Provide the [X, Y] coordinate of the cell's center where the given text is located.  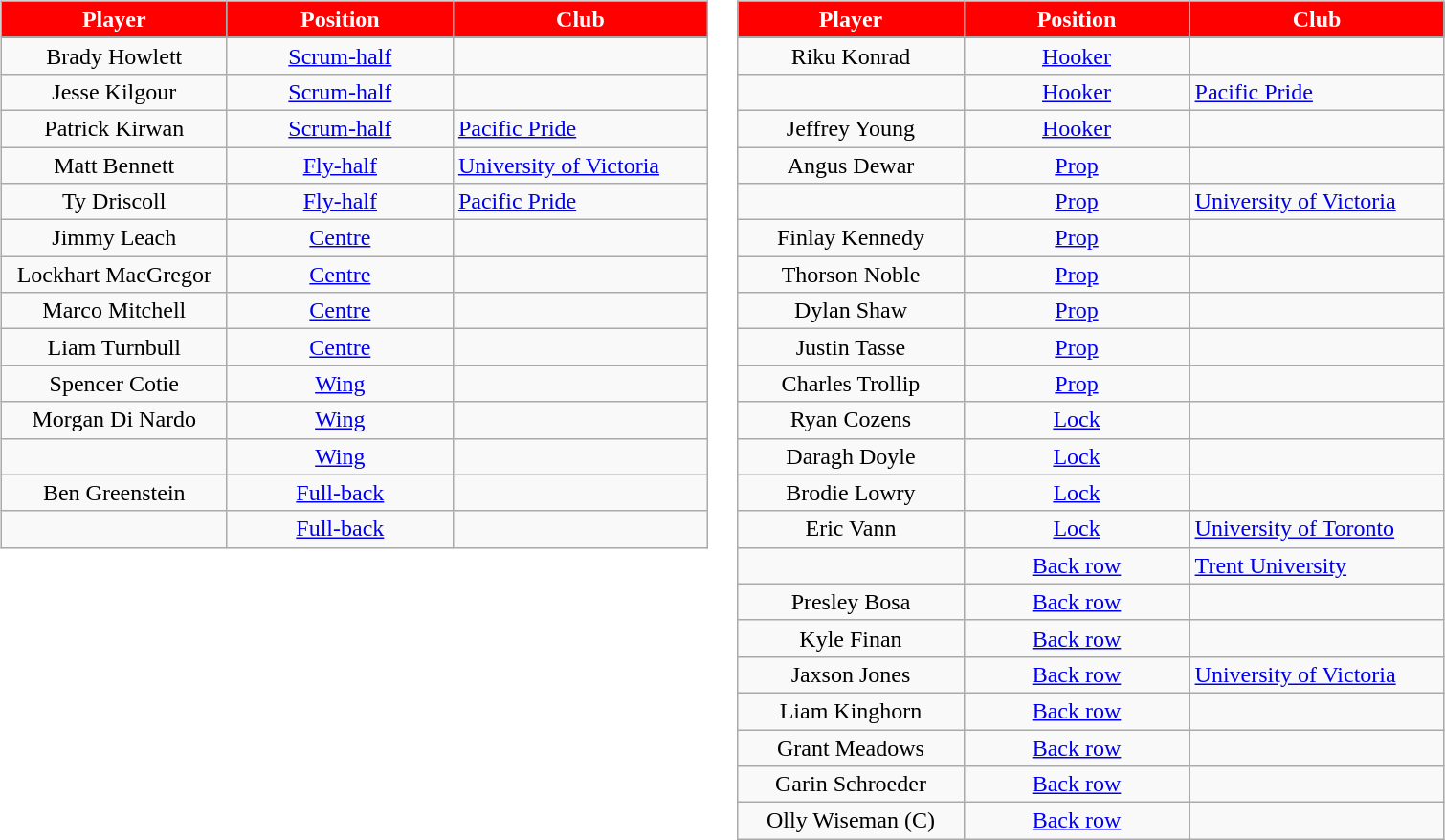
Thorson Noble [851, 275]
Ty Driscoll [114, 202]
Jeffrey Young [851, 128]
Patrick Kirwan [114, 128]
Ben Greenstein [114, 493]
Morgan Di Nardo [114, 420]
Liam Kinghorn [851, 711]
Finlay Kennedy [851, 238]
Jimmy Leach [114, 238]
Riku Konrad [851, 55]
Dylan Shaw [851, 311]
Presley Bosa [851, 602]
Justin Tasse [851, 347]
Marco Mitchell [114, 311]
Trent University [1317, 565]
Brodie Lowry [851, 493]
Grant Meadows [851, 747]
University of Toronto [1317, 529]
Ryan Cozens [851, 420]
Liam Turnbull [114, 347]
Spencer Cotie [114, 384]
Lockhart MacGregor [114, 275]
Daragh Doyle [851, 456]
Jaxson Jones [851, 674]
Jesse Kilgour [114, 92]
Olly Wiseman (C) [851, 821]
Garin Schroeder [851, 785]
Brady Howlett [114, 55]
Eric Vann [851, 529]
Angus Dewar [851, 166]
Kyle Finan [851, 638]
Matt Bennett [114, 166]
Charles Trollip [851, 384]
